Pinpoint the cell where the given text exists, returning its (X, Y) midpoint coordinate. 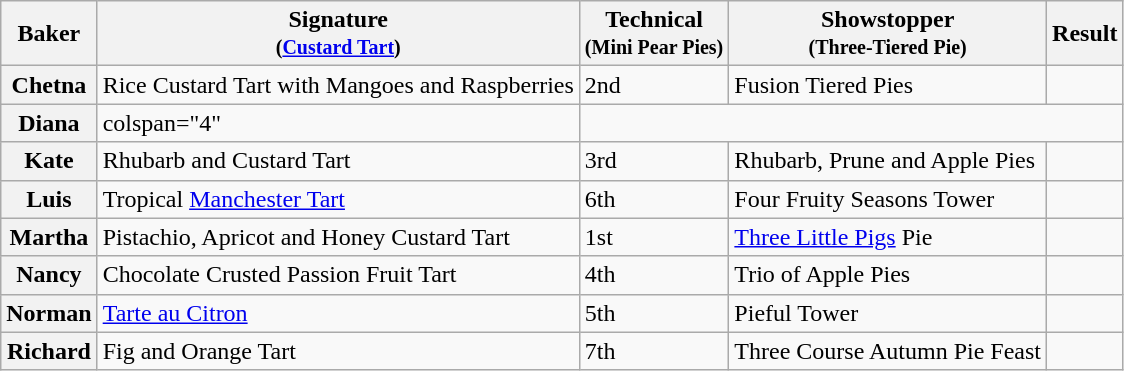
Tarte au Citron (338, 313)
Nancy (49, 275)
2nd (654, 85)
4th (654, 275)
6th (654, 199)
5th (654, 313)
7th (654, 351)
Pieful Tower (888, 313)
Signature(Custard Tart) (338, 34)
Rhubarb, Prune and Apple Pies (888, 161)
colspan="4" (338, 123)
Martha (49, 237)
Norman (49, 313)
Rice Custard Tart with Mangoes and Raspberries (338, 85)
Pistachio, Apricot and Honey Custard Tart (338, 237)
Four Fruity Seasons Tower (888, 199)
Richard (49, 351)
3rd (654, 161)
Technical(Mini Pear Pies) (654, 34)
Result (1085, 34)
Luis (49, 199)
Three Course Autumn Pie Feast (888, 351)
Showstopper(Three-Tiered Pie) (888, 34)
Three Little Pigs Pie (888, 237)
Kate (49, 161)
Fusion Tiered Pies (888, 85)
1st (654, 237)
Trio of Apple Pies (888, 275)
Diana (49, 123)
Chetna (49, 85)
Tropical Manchester Tart (338, 199)
Baker (49, 34)
Rhubarb and Custard Tart (338, 161)
Fig and Orange Tart (338, 351)
Chocolate Crusted Passion Fruit Tart (338, 275)
